Extract the [X, Y] coordinate from the center of the cell holding the provided text.  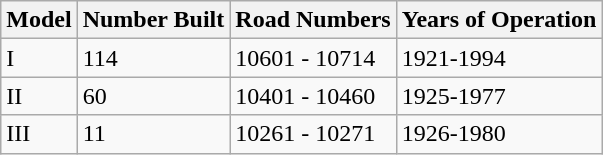
60 [154, 96]
11 [154, 134]
Number Built [154, 20]
1921-1994 [499, 58]
Road Numbers [313, 20]
10261 - 10271 [313, 134]
Model [39, 20]
III [39, 134]
114 [154, 58]
II [39, 96]
10401 - 10460 [313, 96]
1925-1977 [499, 96]
I [39, 58]
Years of Operation [499, 20]
10601 - 10714 [313, 58]
1926-1980 [499, 134]
